Locate the cell with the specified text and output its (x, y) center coordinate. 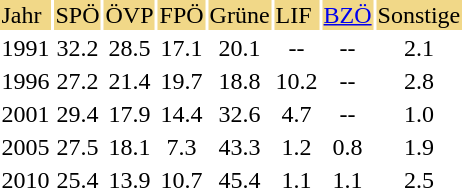
28.5 (130, 48)
2001 (26, 114)
1.9 (419, 147)
14.4 (182, 114)
SPÖ (78, 15)
2005 (26, 147)
1996 (26, 81)
43.3 (240, 147)
1.2 (296, 147)
27.2 (78, 81)
32.2 (78, 48)
29.4 (78, 114)
32.6 (240, 114)
ÖVP (130, 15)
18.8 (240, 81)
0.8 (348, 147)
18.1 (130, 147)
BZÖ (348, 15)
LIF (296, 15)
1.0 (419, 114)
17.9 (130, 114)
27.5 (78, 147)
Grüne (240, 15)
20.1 (240, 48)
Sonstige (419, 15)
2.8 (419, 81)
Jahr (26, 15)
FPÖ (182, 15)
21.4 (130, 81)
1991 (26, 48)
19.7 (182, 81)
2.1 (419, 48)
7.3 (182, 147)
4.7 (296, 114)
10.2 (296, 81)
17.1 (182, 48)
